Find where the given text appears and provide that cell's center as (X, Y) coordinate. 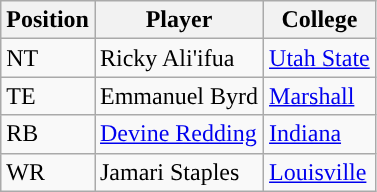
TE (48, 96)
RB (48, 134)
Devine Redding (178, 134)
College (320, 20)
Jamari Staples (178, 172)
Player (178, 20)
Indiana (320, 134)
Position (48, 20)
Ricky Ali'ifua (178, 58)
Utah State (320, 58)
WR (48, 172)
Marshall (320, 96)
Louisville (320, 172)
NT (48, 58)
Emmanuel Byrd (178, 96)
